Locate the cell with the specified text and output its (X, Y) center coordinate. 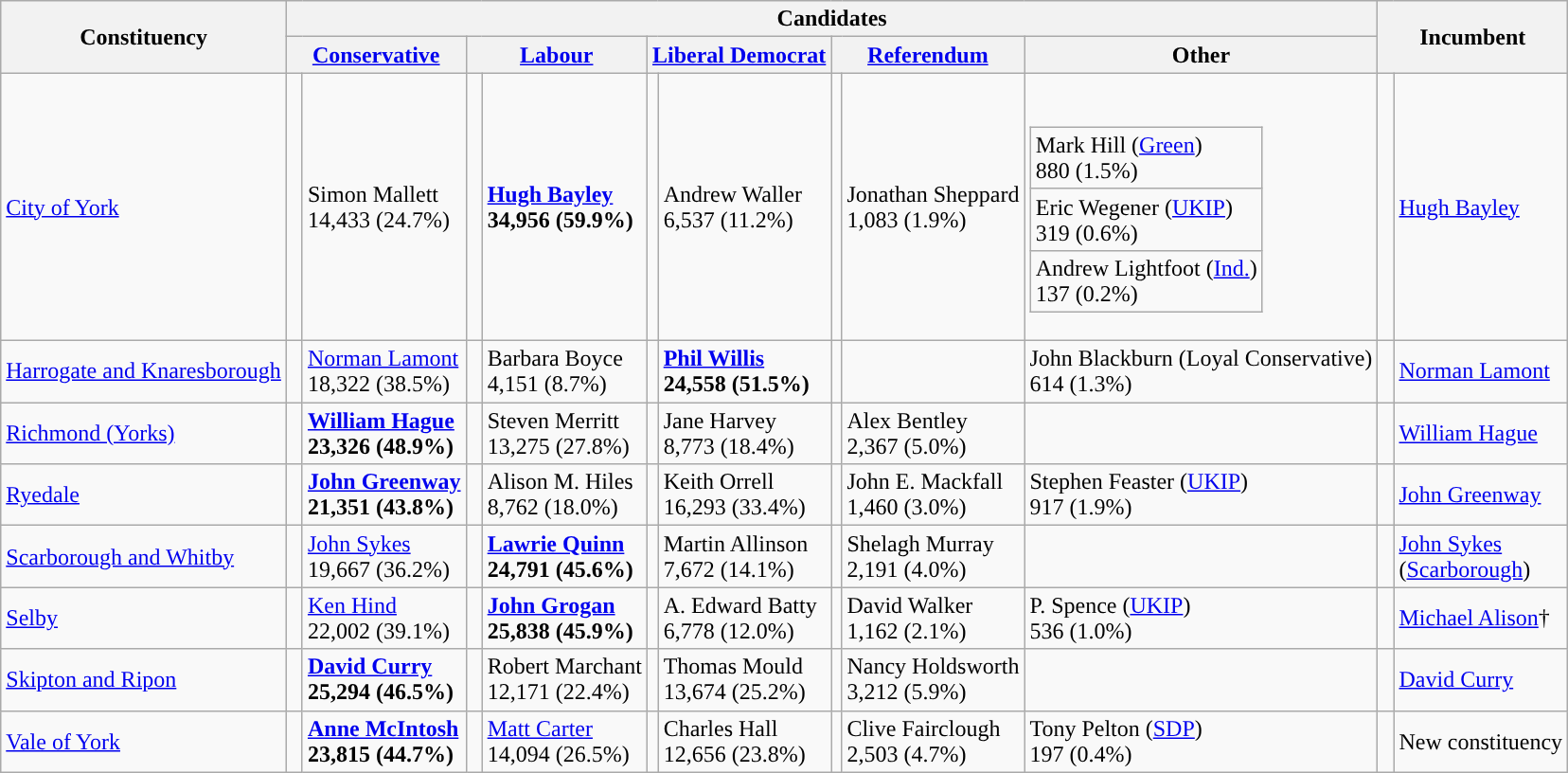
Vale of York (144, 741)
Referendum (928, 55)
Mark Hill (Green)880 (1.5%) Eric Wegener (UKIP)319 (0.6%) Andrew Lightfoot (Ind.)137 (0.2%) (1201, 207)
Incumbent (1473, 37)
Simon Mallett14,433 (24.7%) (384, 207)
William Hague (1481, 434)
John Grogan25,838 (45.9%) (564, 618)
Thomas Mould13,674 (25.2%) (744, 680)
Jonathan Sheppard1,083 (1.9%) (934, 207)
Constituency (144, 37)
Alex Bentley2,367 (5.0%) (934, 434)
Conservative (376, 55)
Andrew Lightfoot (Ind.)137 (0.2%) (1146, 280)
P. Spence (UKIP)536 (1.0%) (1201, 618)
Lawrie Quinn24,791 (45.6%) (564, 557)
William Hague23,326 (48.9%) (384, 434)
Keith Orrell16,293 (33.4%) (744, 494)
Hugh Bayley34,956 (59.9%) (564, 207)
Stephen Feaster (UKIP)917 (1.9%) (1201, 494)
Richmond (Yorks) (144, 434)
Mark Hill (Green)880 (1.5%) (1146, 157)
David Curry (1481, 680)
Nancy Holdsworth3,212 (5.9%) (934, 680)
Alison M. Hiles8,762 (18.0%) (564, 494)
Candidates (831, 19)
Liberal Democrat (739, 55)
Scarborough and Whitby (144, 557)
Hugh Bayley (1481, 207)
Robert Marchant12,171 (22.4%) (564, 680)
Other (1201, 55)
John Greenway (1481, 494)
Matt Carter14,094 (26.5%) (564, 741)
Michael Alison† (1481, 618)
Anne McIntosh23,815 (44.7%) (384, 741)
Norman Lamont (1481, 371)
Eric Wegener (UKIP)319 (0.6%) (1146, 220)
Tony Pelton (SDP)197 (0.4%) (1201, 741)
Harrogate and Knaresborough (144, 371)
Barbara Boyce4,151 (8.7%) (564, 371)
New constituency (1481, 741)
Labour (557, 55)
Jane Harvey8,773 (18.4%) (744, 434)
Ryedale (144, 494)
John Sykes(Scarborough) (1481, 557)
Skipton and Ripon (144, 680)
John Greenway21,351 (43.8%) (384, 494)
Norman Lamont18,322 (38.5%) (384, 371)
John Sykes19,667 (36.2%) (384, 557)
Phil Willis24,558 (51.5%) (744, 371)
John Blackburn (Loyal Conservative)614 (1.3%) (1201, 371)
David Curry25,294 (46.5%) (384, 680)
Clive Fairclough2,503 (4.7%) (934, 741)
Andrew Waller6,537 (11.2%) (744, 207)
A. Edward Batty6,778 (12.0%) (744, 618)
Ken Hind22,002 (39.1%) (384, 618)
Shelagh Murray2,191 (4.0%) (934, 557)
David Walker1,162 (2.1%) (934, 618)
City of York (144, 207)
Martin Allinson7,672 (14.1%) (744, 557)
Steven Merritt13,275 (27.8%) (564, 434)
Charles Hall12,656 (23.8%) (744, 741)
Selby (144, 618)
John E. Mackfall1,460 (3.0%) (934, 494)
